Return the (X, Y) coordinate for the center point of the cell that contains the specified text.  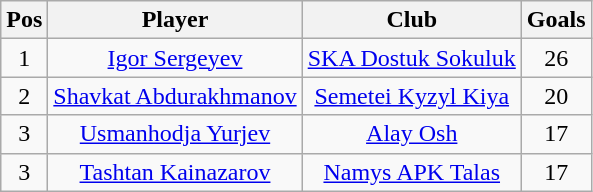
Usmanhodja Yurjev (175, 134)
Semetei Kyzyl Kiya (412, 96)
Pos (24, 20)
SKA Dostuk Sokuluk (412, 58)
Namys APK Talas (412, 172)
Goals (556, 20)
20 (556, 96)
Player (175, 20)
26 (556, 58)
Club (412, 20)
1 (24, 58)
2 (24, 96)
Igor Sergeyev (175, 58)
Shavkat Abdurakhmanov (175, 96)
Tashtan Kainazarov (175, 172)
Alay Osh (412, 134)
